Capture the cell that displays the provided text and extract its [X, Y] central coordinate. 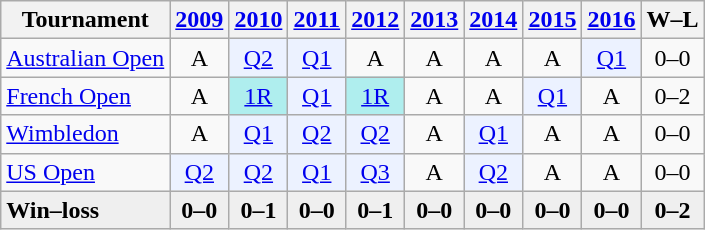
2014 [494, 20]
French Open [86, 96]
Win–loss [86, 210]
2015 [552, 20]
Tournament [86, 20]
2013 [434, 20]
W–L [672, 20]
Q3 [376, 172]
2010 [258, 20]
Wimbledon [86, 134]
2009 [200, 20]
Australian Open [86, 58]
US Open [86, 172]
2012 [376, 20]
2011 [317, 20]
2016 [612, 20]
